Extract the [x, y] coordinate from the center of the cell holding the provided text.  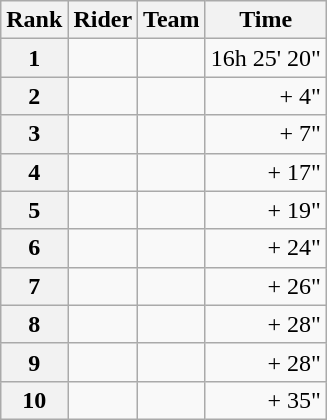
1 [34, 58]
4 [34, 172]
+ 24" [266, 248]
+ 35" [266, 400]
+ 7" [266, 134]
+ 4" [266, 96]
+ 26" [266, 286]
7 [34, 286]
5 [34, 210]
Time [266, 20]
2 [34, 96]
6 [34, 248]
8 [34, 324]
10 [34, 400]
16h 25' 20" [266, 58]
Team [172, 20]
3 [34, 134]
Rider [103, 20]
9 [34, 362]
+ 17" [266, 172]
+ 19" [266, 210]
Rank [34, 20]
